Pinpoint the cell where the given text exists, returning its (X, Y) midpoint coordinate. 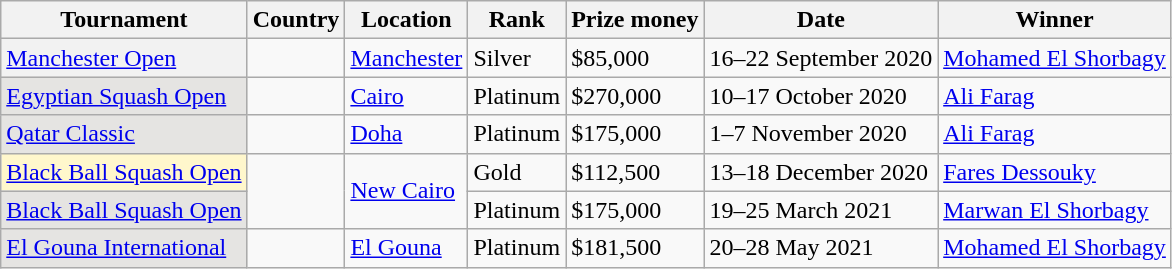
Fares Dessouky (1055, 172)
El Gouna (406, 248)
1–7 November 2020 (821, 134)
Gold (517, 172)
New Cairo (406, 191)
Tournament (124, 20)
Doha (406, 134)
Manchester (406, 58)
Country (296, 20)
13–18 December 2020 (821, 172)
20–28 May 2021 (821, 248)
Silver (517, 58)
$85,000 (635, 58)
$181,500 (635, 248)
Prize money (635, 20)
Rank (517, 20)
Winner (1055, 20)
$112,500 (635, 172)
Marwan El Shorbagy (1055, 210)
Qatar Classic (124, 134)
El Gouna International (124, 248)
Egyptian Squash Open (124, 96)
Location (406, 20)
Manchester Open (124, 58)
16–22 September 2020 (821, 58)
$270,000 (635, 96)
Date (821, 20)
19–25 March 2021 (821, 210)
10–17 October 2020 (821, 96)
Cairo (406, 96)
